Search for the cell housing the specified text and yield its (x, y) center coordinate. 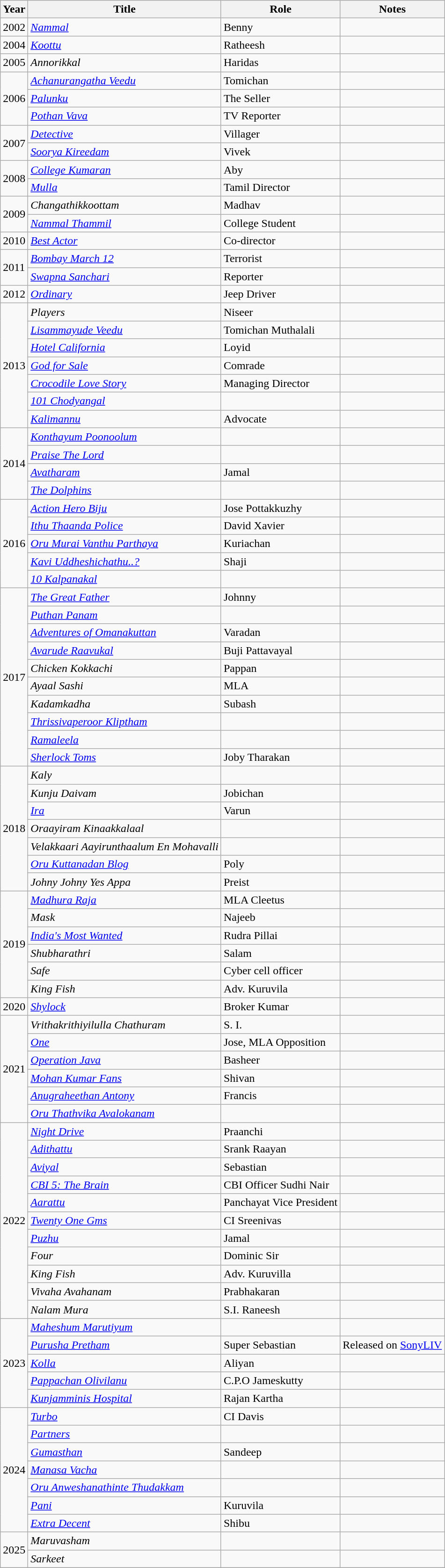
Super Sebastian (280, 1345)
2017 (14, 678)
Srank Raayan (280, 1149)
Sarkeet (124, 1559)
Thrissivaperoor Kliptham (124, 722)
Vrithakrithiyilulla Chathuram (124, 1024)
Jobichan (280, 793)
Avarude Raavukal (124, 650)
Prabhakaran (280, 1291)
Soorya Kireedam (124, 152)
Kunju Daivam (124, 793)
Rajan Kartha (280, 1399)
Year (14, 9)
Lisammayude Veedu (124, 330)
Shivan (280, 1078)
Shylock (124, 1006)
Nammal (124, 27)
CBI Officer Sudhi Nair (280, 1185)
Velakkaari Aayirunthaalum En Mohavalli (124, 846)
Night Drive (124, 1131)
2016 (14, 543)
Adv. Kuruvila (280, 989)
Loyid (280, 348)
Sandeep (280, 1452)
Madhav (280, 205)
Praise The Lord (124, 454)
2013 (14, 365)
2014 (14, 463)
The Great Father (124, 597)
2005 (14, 63)
2007 (14, 143)
CI Sreenivas (280, 1220)
2019 (14, 944)
2025 (14, 1550)
Mulla (124, 187)
Terrorist (280, 259)
Safe (124, 971)
MLA Cleetus (280, 900)
2022 (14, 1220)
Kolla (124, 1363)
Panchayat Vice President (280, 1203)
Haridas (280, 63)
Oraayiram Kinaakkalaal (124, 829)
2006 (14, 98)
Maruvasham (124, 1541)
Pappan (280, 668)
Pothan Vava (124, 116)
Sherlock Toms (124, 757)
Johnny (280, 597)
Oru Anweshanathinte Thudakkam (124, 1488)
2008 (14, 178)
Kalimannu (124, 419)
Buji Pattavayal (280, 650)
2018 (14, 828)
The Seller (280, 98)
Preist (280, 882)
College Kumaran (124, 169)
S. I. (280, 1024)
Najeeb (280, 918)
Pappachan Olivilanu (124, 1381)
God for Sale (124, 365)
College Student (280, 223)
Released on SonyLIV (392, 1345)
Crocodile Love Story (124, 383)
Cyber cell officer (280, 971)
Ithu Thaanda Police (124, 526)
101 Chodyangal (124, 401)
Adithattu (124, 1149)
Role (280, 9)
Puthan Panam (124, 615)
Salam (280, 953)
Anugraheethan Antony (124, 1096)
Chicken Kokkachi (124, 668)
Tomichan Muthalali (280, 330)
Avatharam (124, 472)
Niseer (280, 312)
Shaji (280, 562)
Hotel California (124, 348)
Best Actor (124, 241)
Varun (280, 811)
Tamil Director (280, 187)
Puzhu (124, 1238)
S.I. Raneesh (280, 1309)
Manasa Vacha (124, 1470)
Comrade (280, 365)
Villager (280, 134)
Poly (280, 864)
Ayaal Sashi (124, 686)
Managing Director (280, 383)
Dominic Sir (280, 1256)
CBI 5: The Brain (124, 1185)
Kuriachan (280, 544)
Benny (280, 27)
2023 (14, 1363)
Johny Johny Yes Appa (124, 882)
Shibu (280, 1523)
Aarattu (124, 1203)
2020 (14, 1006)
Madhura Raja (124, 900)
TV Reporter (280, 116)
Oru Thathvika Avalokanam (124, 1114)
Praanchi (280, 1131)
C.P.O Jameskutty (280, 1381)
Extra Decent (124, 1523)
Twenty One Gms (124, 1220)
Shubharathri (124, 953)
One (124, 1042)
David Xavier (280, 526)
2012 (14, 294)
Partners (124, 1434)
2002 (14, 27)
Ordinary (124, 294)
Joby Tharakan (280, 757)
Detective (124, 134)
Konthayum Poonoolum (124, 437)
MLA (280, 686)
Kavi Uddheshichathu..? (124, 562)
Francis (280, 1096)
Mohan Kumar Fans (124, 1078)
Kadamkadha (124, 704)
Oru Kuttanadan Blog (124, 864)
Rudra Pillai (280, 935)
Vivaha Avahanam (124, 1291)
2004 (14, 45)
Operation Java (124, 1060)
India's Most Wanted (124, 935)
Four (124, 1256)
Jose, MLA Opposition (280, 1042)
Adventures of Omanakuttan (124, 633)
Achanurangatha Veedu (124, 80)
Basheer (280, 1060)
Changathikkoottam (124, 205)
Notes (392, 9)
Sebastian (280, 1167)
Players (124, 312)
Koottu (124, 45)
Oru Murai Vanthu Parthaya (124, 544)
Subash (280, 704)
Nammal Thammil (124, 223)
Mask (124, 918)
Vivek (280, 152)
Advocate (280, 419)
Kunjamminis Hospital (124, 1399)
2011 (14, 268)
Ira (124, 811)
Ratheesh (280, 45)
The Dolphins (124, 490)
Tomichan (280, 80)
Adv. Kuruvilla (280, 1274)
Maheshum Marutiyum (124, 1327)
Reporter (280, 277)
Varadan (280, 633)
Action Hero Biju (124, 508)
Palunku (124, 98)
Kuruvila (280, 1505)
2009 (14, 214)
2021 (14, 1069)
Pani (124, 1505)
Purusha Pretham (124, 1345)
2024 (14, 1470)
Bombay March 12 (124, 259)
Co-director (280, 241)
Annorikkal (124, 63)
Broker Kumar (280, 1006)
10 Kalpanakal (124, 579)
Aby (280, 169)
Kaly (124, 775)
Title (124, 9)
Gumasthan (124, 1452)
Aliyan (280, 1363)
Ramaleela (124, 739)
Nalam Mura (124, 1309)
Jeep Driver (280, 294)
Jose Pottakkuzhy (280, 508)
Swapna Sanchari (124, 277)
Turbo (124, 1416)
CI Davis (280, 1416)
Aviyal (124, 1167)
2010 (14, 241)
